Pinpoint the cell where the given text exists, returning its (X, Y) midpoint coordinate. 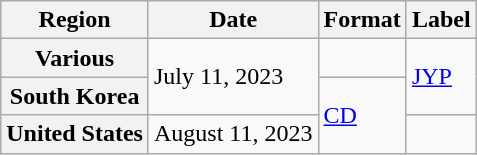
United States (75, 134)
Label (441, 20)
CD (362, 115)
JYP (441, 77)
August 11, 2023 (233, 134)
Date (233, 20)
Region (75, 20)
Various (75, 58)
South Korea (75, 96)
July 11, 2023 (233, 77)
Format (362, 20)
